Extract the [x, y] coordinate from the center of the cell holding the provided text.  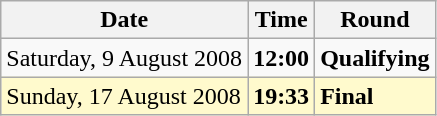
Saturday, 9 August 2008 [124, 58]
19:33 [282, 96]
Round [375, 20]
Sunday, 17 August 2008 [124, 96]
Qualifying [375, 58]
12:00 [282, 58]
Date [124, 20]
Final [375, 96]
Time [282, 20]
